Determine the [X, Y] coordinate at the center of the cell enclosing the given text.  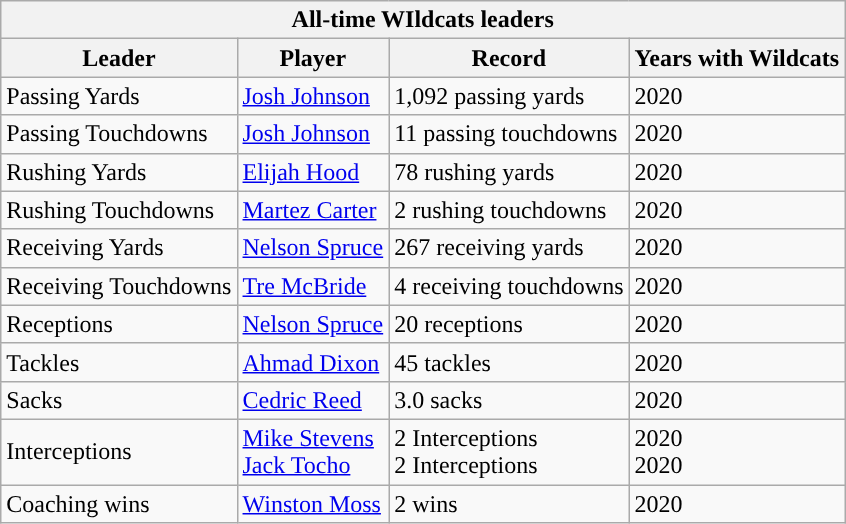
Martez Carter [313, 210]
Leader [119, 58]
All-time WIldcats leaders [423, 20]
Sacks [119, 400]
267 receiving yards [509, 248]
Receiving Yards [119, 248]
Coaching wins [119, 503]
Winston Moss [313, 503]
78 rushing yards [509, 172]
2 wins [509, 503]
20 receptions [509, 324]
Cedric Reed [313, 400]
2 rushing touchdowns [509, 210]
Passing Yards [119, 96]
1,092 passing yards [509, 96]
Player [313, 58]
Interceptions [119, 452]
Receptions [119, 324]
45 tackles [509, 362]
20202020 [737, 452]
Ahmad Dixon [313, 362]
Tre McBride [313, 286]
Rushing Yards [119, 172]
Years with Wildcats [737, 58]
Record [509, 58]
Tackles [119, 362]
2 Interceptions2 Interceptions [509, 452]
Mike StevensJack Tocho [313, 452]
Rushing Touchdowns [119, 210]
11 passing touchdowns [509, 134]
3.0 sacks [509, 400]
4 receiving touchdowns [509, 286]
Elijah Hood [313, 172]
Passing Touchdowns [119, 134]
Receiving Touchdowns [119, 286]
